Pinpoint the cell where the given text exists, returning its (x, y) midpoint coordinate. 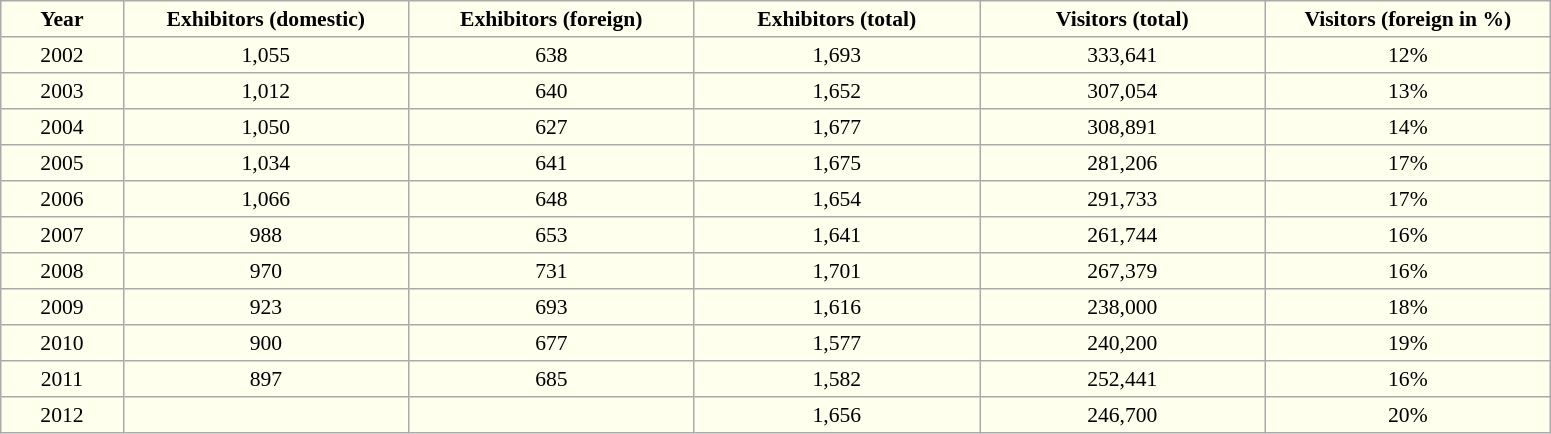
2006 (62, 199)
261,744 (1122, 235)
2003 (62, 91)
308,891 (1122, 127)
1,616 (836, 307)
1,012 (266, 91)
648 (552, 199)
14% (1408, 127)
267,379 (1122, 271)
1,677 (836, 127)
20% (1408, 415)
640 (552, 91)
970 (266, 271)
1,675 (836, 163)
240,200 (1122, 343)
2011 (62, 379)
18% (1408, 307)
333,641 (1122, 55)
291,733 (1122, 199)
307,054 (1122, 91)
1,582 (836, 379)
2010 (62, 343)
281,206 (1122, 163)
1,055 (266, 55)
12% (1408, 55)
252,441 (1122, 379)
653 (552, 235)
2004 (62, 127)
13% (1408, 91)
Visitors (foreign in %) (1408, 19)
2009 (62, 307)
1,656 (836, 415)
Exhibitors (domestic) (266, 19)
246,700 (1122, 415)
19% (1408, 343)
1,652 (836, 91)
1,066 (266, 199)
988 (266, 235)
677 (552, 343)
685 (552, 379)
900 (266, 343)
2012 (62, 415)
2007 (62, 235)
Exhibitors (total) (836, 19)
2008 (62, 271)
641 (552, 163)
2005 (62, 163)
1,577 (836, 343)
1,654 (836, 199)
731 (552, 271)
897 (266, 379)
Visitors (total) (1122, 19)
1,641 (836, 235)
238,000 (1122, 307)
1,701 (836, 271)
627 (552, 127)
2002 (62, 55)
1,693 (836, 55)
638 (552, 55)
Year (62, 19)
Exhibitors (foreign) (552, 19)
923 (266, 307)
693 (552, 307)
1,034 (266, 163)
1,050 (266, 127)
